Search for the cell housing the specified text and yield its [X, Y] center coordinate. 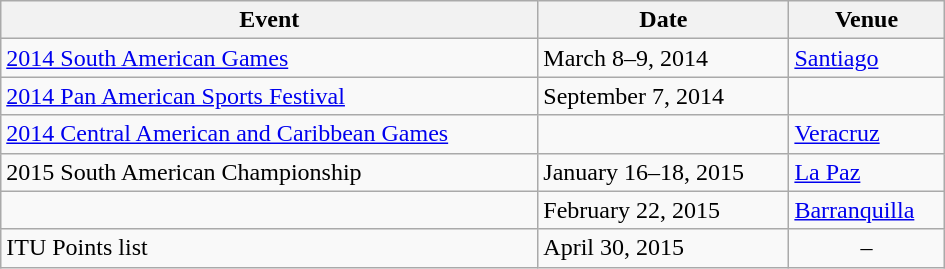
September 7, 2014 [664, 96]
Date [664, 20]
January 16–18, 2015 [664, 172]
2014 Pan American Sports Festival [270, 96]
Veracruz [866, 134]
Santiago [866, 58]
ITU Points list [270, 248]
Event [270, 20]
La Paz [866, 172]
February 22, 2015 [664, 210]
April 30, 2015 [664, 248]
2014 South American Games [270, 58]
– [866, 248]
Barranquilla [866, 210]
Venue [866, 20]
2014 Central American and Caribbean Games [270, 134]
March 8–9, 2014 [664, 58]
2015 South American Championship [270, 172]
